For the text-containing cell, return its midpoint in (x, y) coordinate format. 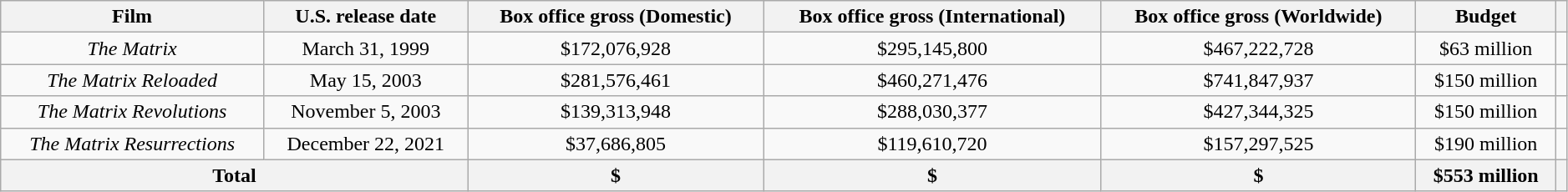
$157,297,525 (1258, 144)
$741,847,937 (1258, 80)
December 22, 2021 (366, 144)
Box office gross (International) (932, 17)
$63 million (1486, 48)
$467,222,728 (1258, 48)
Film (132, 17)
Box office gross (Domestic) (616, 17)
March 31, 1999 (366, 48)
$460,271,476 (932, 80)
$427,344,325 (1258, 112)
$295,145,800 (932, 48)
May 15, 2003 (366, 80)
Total (234, 175)
Budget (1486, 17)
$172,076,928 (616, 48)
$288,030,377 (932, 112)
U.S. release date (366, 17)
$37,686,805 (616, 144)
$281,576,461 (616, 80)
The Matrix Revolutions (132, 112)
$190 million (1486, 144)
The Matrix Resurrections (132, 144)
The Matrix Reloaded (132, 80)
Box office gross (Worldwide) (1258, 17)
$119,610,720 (932, 144)
November 5, 2003 (366, 112)
$139,313,948 (616, 112)
$553 million (1486, 175)
The Matrix (132, 48)
